Output the [X, Y] coordinate of the center of the cell containing the given text.  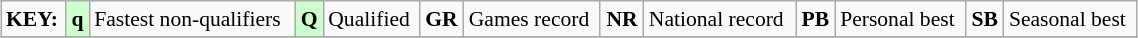
Qualified [371, 19]
GR [442, 19]
PB [816, 19]
Q [309, 19]
Seasonal best [1070, 19]
NR [622, 19]
q [78, 19]
National record [720, 19]
KEY: [34, 19]
Games record [532, 19]
Personal best [900, 19]
SB [985, 19]
Fastest non-qualifiers [192, 19]
